Determine the (x, y) coordinate at the center of the cell enclosing the given text.  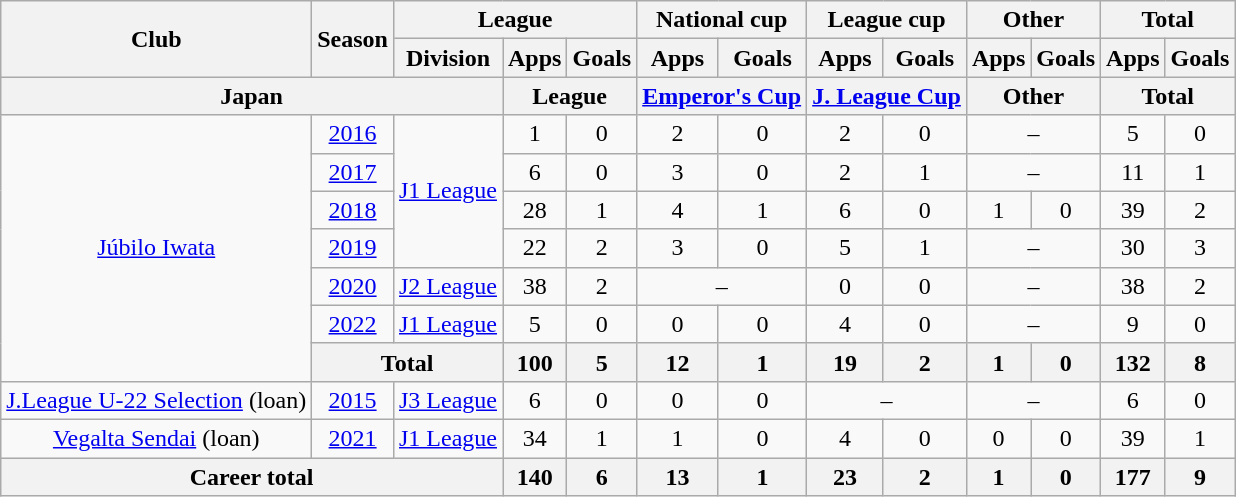
34 (534, 438)
2021 (353, 438)
2020 (353, 286)
J2 League (448, 286)
Career total (252, 477)
2016 (353, 134)
28 (534, 210)
League cup (887, 20)
Vegalta Sendai (loan) (156, 438)
Club (156, 39)
Emperor's Cup (722, 96)
Japan (252, 96)
100 (534, 362)
2019 (353, 248)
8 (1200, 362)
132 (1133, 362)
Júbilo Iwata (156, 248)
30 (1133, 248)
Season (353, 39)
23 (846, 477)
177 (1133, 477)
19 (846, 362)
J. League Cup (887, 96)
J3 League (448, 400)
National cup (722, 20)
22 (534, 248)
13 (678, 477)
140 (534, 477)
11 (1133, 172)
2017 (353, 172)
2015 (353, 400)
Division (448, 58)
12 (678, 362)
2022 (353, 324)
J.League U-22 Selection (loan) (156, 400)
2018 (353, 210)
